Extract the (X, Y) coordinate from the center of the cell holding the provided text.  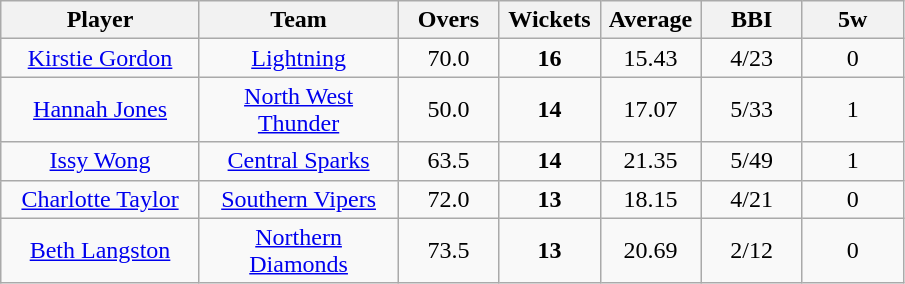
21.35 (650, 161)
50.0 (448, 110)
Overs (448, 20)
18.15 (650, 199)
Team (298, 20)
Lightning (298, 58)
Hannah Jones (100, 110)
5w (852, 20)
16 (550, 58)
70.0 (448, 58)
Issy Wong (100, 161)
Central Sparks (298, 161)
20.69 (650, 250)
17.07 (650, 110)
5/33 (752, 110)
Wickets (550, 20)
BBI (752, 20)
Average (650, 20)
73.5 (448, 250)
63.5 (448, 161)
4/23 (752, 58)
15.43 (650, 58)
Charlotte Taylor (100, 199)
Kirstie Gordon (100, 58)
Northern Diamonds (298, 250)
5/49 (752, 161)
Player (100, 20)
North West Thunder (298, 110)
Beth Langston (100, 250)
4/21 (752, 199)
2/12 (752, 250)
72.0 (448, 199)
Southern Vipers (298, 199)
